Extract the [X, Y] coordinate from the center of the cell holding the provided text.  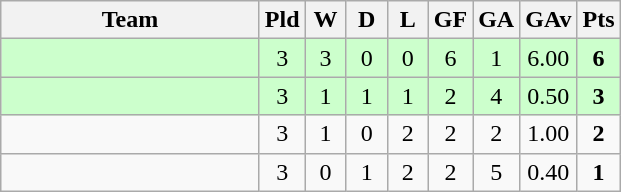
4 [496, 96]
L [408, 20]
5 [496, 172]
GAv [548, 20]
W [326, 20]
0.50 [548, 96]
Team [130, 20]
Pts [598, 20]
GF [450, 20]
Pld [282, 20]
GA [496, 20]
1.00 [548, 134]
D [366, 20]
0.40 [548, 172]
6.00 [548, 58]
